Scan for the cell matching the given text and deliver its (x, y) coordinate at center. 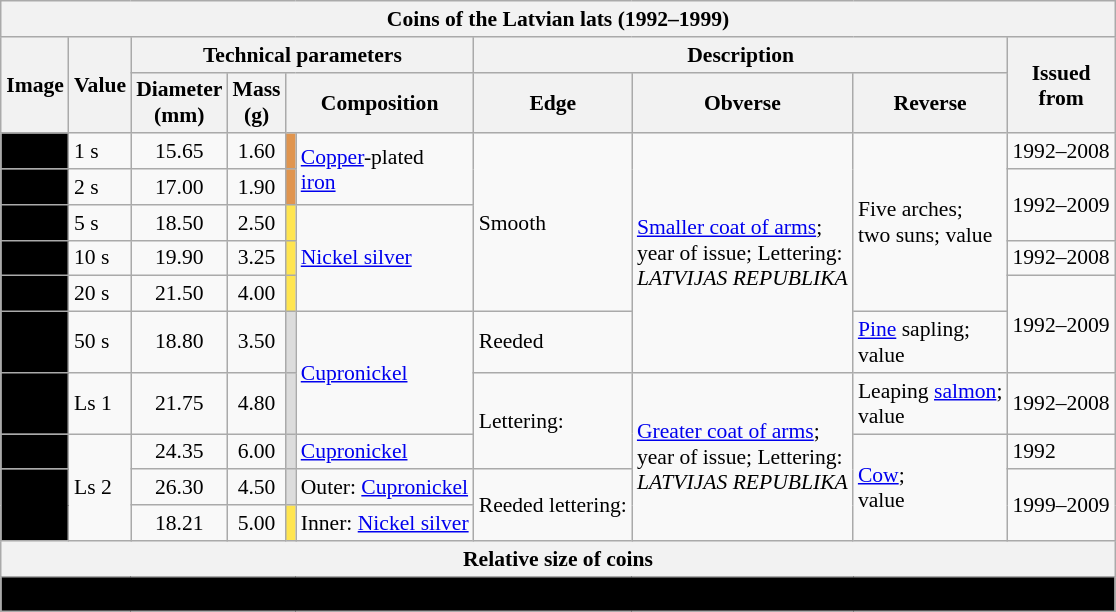
Pine sapling;value (930, 342)
4.80 (256, 402)
6.00 (256, 452)
Obverse (742, 102)
50 s (100, 342)
18.21 (179, 523)
1.90 (256, 187)
Reverse (930, 102)
5.00 (256, 523)
Technical parameters (302, 54)
Lettering: (553, 420)
26.30 (179, 487)
1.60 (256, 151)
Inner: Nickel silver (385, 523)
1992 (1060, 452)
Image (35, 84)
2 s (100, 187)
Value (100, 84)
Edge (553, 102)
5 s (100, 222)
Nickel silver (385, 258)
Smooth (553, 222)
15.65 (179, 151)
18.50 (179, 222)
Mass(g) (256, 102)
21.50 (179, 294)
20 s (100, 294)
1 s (100, 151)
2.50 (256, 222)
24.35 (179, 452)
3.25 (256, 258)
Coins of the Latvian lats (1992–1999) (558, 19)
Ls 2 (100, 488)
Five arches;two suns; value (930, 222)
Reeded (553, 342)
Reeded lettering: (553, 504)
Leaping salmon;value (930, 402)
Diameter(mm) (179, 102)
Ls 1 (100, 402)
4.50 (256, 487)
Cow;value (930, 488)
Greater coat of arms;year of issue; Lettering:LATVIJAS REPUBLIKA (742, 456)
17.00 (179, 187)
1999–2009 (1060, 504)
Smaller coat of arms;year of issue; Lettering:LATVIJAS REPUBLIKA (742, 252)
Outer: Cupronickel (385, 487)
Issuedfrom (1060, 84)
10 s (100, 258)
Copper-platediron (385, 168)
3.50 (256, 342)
21.75 (179, 402)
4.00 (256, 294)
Description (741, 54)
19.90 (179, 258)
Relative size of coins (558, 558)
Composition (380, 102)
18.80 (179, 342)
